Return [X, Y] of the center of cell containing provided text 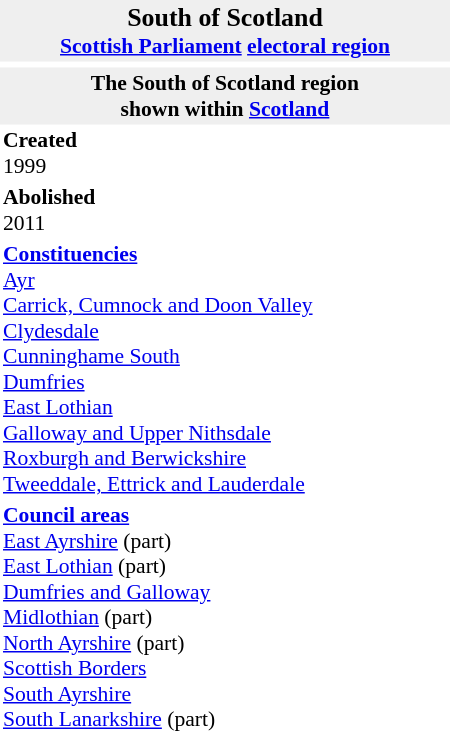
Abolished 2011 [225, 210]
Created 1999 [225, 152]
The South of Scotland region shown within Scotland [225, 96]
South of ScotlandScottish Parliament electoral region [225, 31]
